Determine the [X, Y] coordinate at the center of the cell enclosing the given text.  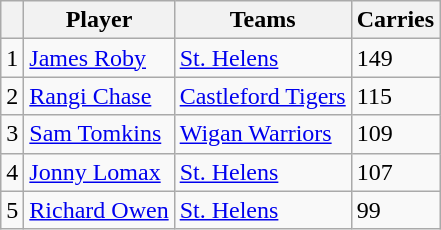
Jonny Lomax [99, 172]
Wigan Warriors [262, 134]
109 [395, 134]
2 [12, 96]
1 [12, 58]
Player [99, 20]
115 [395, 96]
Richard Owen [99, 210]
Carries [395, 20]
5 [12, 210]
Sam Tomkins [99, 134]
Teams [262, 20]
3 [12, 134]
Rangi Chase [99, 96]
107 [395, 172]
99 [395, 210]
James Roby [99, 58]
4 [12, 172]
149 [395, 58]
Castleford Tigers [262, 96]
